Scan for the cell matching the given text and deliver its (X, Y) coordinate at center. 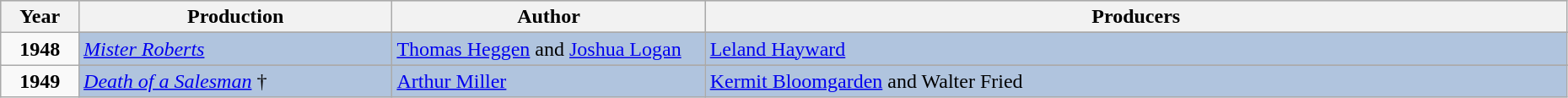
Thomas Heggen and Joshua Logan (548, 49)
Death of a Salesman † (236, 81)
Leland Hayward (1135, 49)
Mister Roberts (236, 49)
Production (236, 17)
1948 (40, 49)
1949 (40, 81)
Arthur Miller (548, 81)
Producers (1135, 17)
Kermit Bloomgarden and Walter Fried (1135, 81)
Author (548, 17)
Year (40, 17)
